Identify which cell holds the provided text, then report its (X, Y) central coordinate. 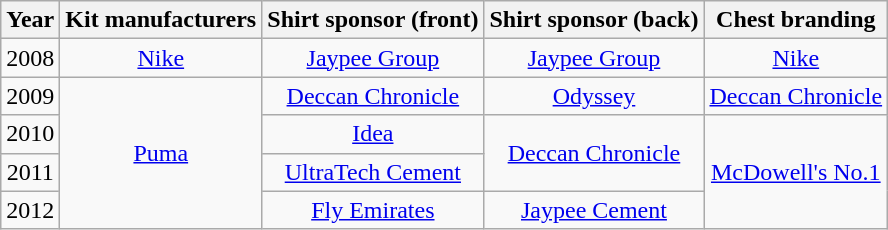
2008 (30, 58)
2012 (30, 210)
UltraTech Cement (373, 172)
McDowell's No.1 (796, 172)
2009 (30, 96)
2010 (30, 134)
Puma (161, 153)
Idea (373, 134)
Fly Emirates (373, 210)
Jaypee Cement (594, 210)
Chest branding (796, 20)
Year (30, 20)
Shirt sponsor (back) (594, 20)
Kit manufacturers (161, 20)
Odyssey (594, 96)
2011 (30, 172)
Shirt sponsor (front) (373, 20)
